Detect which cell encompasses the target text, then output its (x, y) center coordinate. 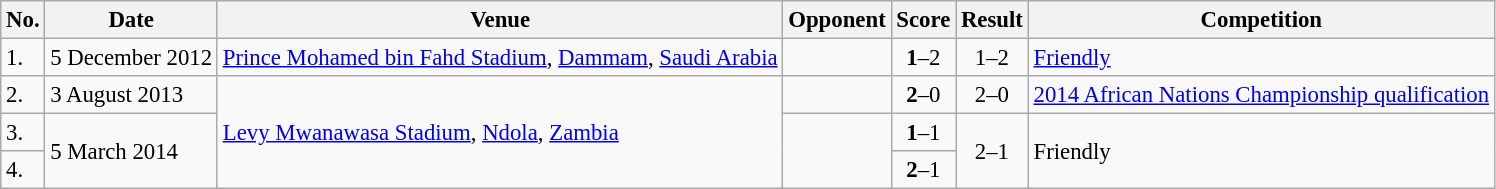
4. (23, 170)
Score (924, 20)
Prince Mohamed bin Fahd Stadium, Dammam, Saudi Arabia (500, 58)
Competition (1261, 20)
2. (23, 95)
Result (992, 20)
1–1 (924, 133)
Levy Mwanawasa Stadium, Ndola, Zambia (500, 132)
2014 African Nations Championship qualification (1261, 95)
1. (23, 58)
5 December 2012 (132, 58)
Date (132, 20)
Venue (500, 20)
Opponent (837, 20)
No. (23, 20)
3 August 2013 (132, 95)
5 March 2014 (132, 152)
3. (23, 133)
